Identify which cell holds the provided text, then report its (X, Y) central coordinate. 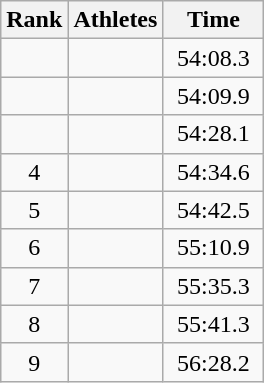
5 (34, 210)
54:08.3 (214, 58)
54:28.1 (214, 134)
55:41.3 (214, 324)
Rank (34, 20)
4 (34, 172)
Time (214, 20)
56:28.2 (214, 362)
55:10.9 (214, 248)
54:34.6 (214, 172)
54:42.5 (214, 210)
55:35.3 (214, 286)
54:09.9 (214, 96)
7 (34, 286)
6 (34, 248)
Athletes (116, 20)
9 (34, 362)
8 (34, 324)
